From the cell containing the given text, extract its center point as (x, y) coordinate. 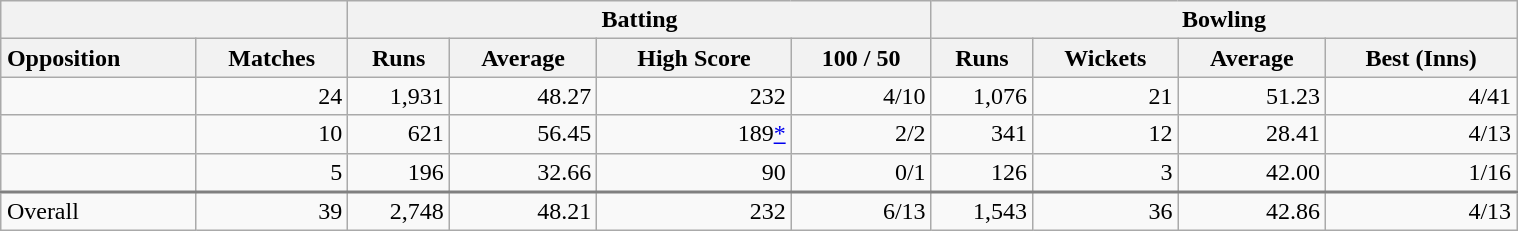
5 (271, 172)
21 (1106, 96)
196 (398, 172)
High Score (694, 58)
39 (271, 212)
48.27 (522, 96)
3 (1106, 172)
90 (694, 172)
10 (271, 134)
Overall (98, 212)
36 (1106, 212)
1,076 (982, 96)
4/10 (861, 96)
24 (271, 96)
Wickets (1106, 58)
6/13 (861, 212)
2,748 (398, 212)
621 (398, 134)
56.45 (522, 134)
0/1 (861, 172)
189* (694, 134)
42.86 (1252, 212)
1,931 (398, 96)
126 (982, 172)
1,543 (982, 212)
Matches (271, 58)
Batting (640, 20)
100 / 50 (861, 58)
48.21 (522, 212)
12 (1106, 134)
341 (982, 134)
42.00 (1252, 172)
Best (Inns) (1422, 58)
32.66 (522, 172)
4/41 (1422, 96)
2/2 (861, 134)
Opposition (98, 58)
51.23 (1252, 96)
Bowling (1224, 20)
1/16 (1422, 172)
28.41 (1252, 134)
